Identify which cell holds the provided text, then report its (X, Y) central coordinate. 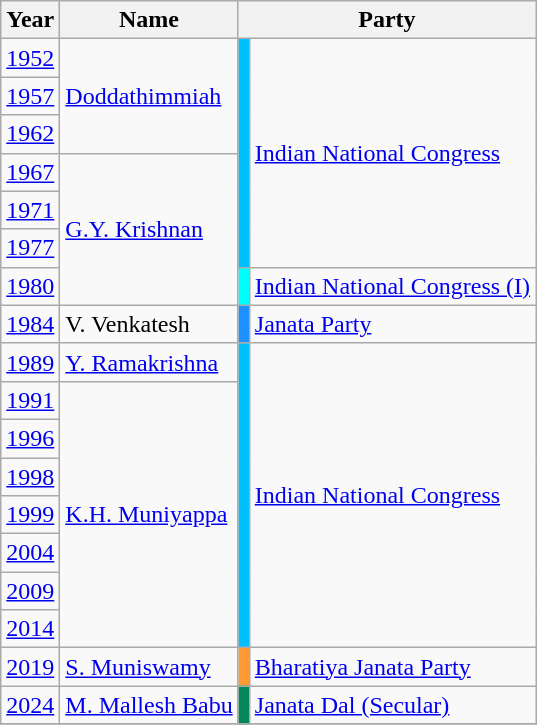
1998 (30, 477)
V. Venkatesh (149, 324)
2024 (30, 705)
Year (30, 20)
1991 (30, 400)
Janata Party (392, 324)
1967 (30, 172)
2019 (30, 667)
Indian National Congress (I) (392, 286)
2014 (30, 629)
Name (149, 20)
Bharatiya Janata Party (392, 667)
Y. Ramakrishna (149, 362)
1962 (30, 134)
G.Y. Krishnan (149, 229)
1957 (30, 96)
1971 (30, 210)
Party (386, 20)
K.H. Muniyappa (149, 514)
1980 (30, 286)
1984 (30, 324)
S. Muniswamy (149, 667)
2009 (30, 591)
1952 (30, 58)
1989 (30, 362)
M. Mallesh Babu (149, 705)
Janata Dal (Secular) (392, 705)
1977 (30, 248)
2004 (30, 553)
1996 (30, 438)
1999 (30, 515)
Doddathimmiah (149, 96)
